Search for the cell housing the specified text and yield its (x, y) center coordinate. 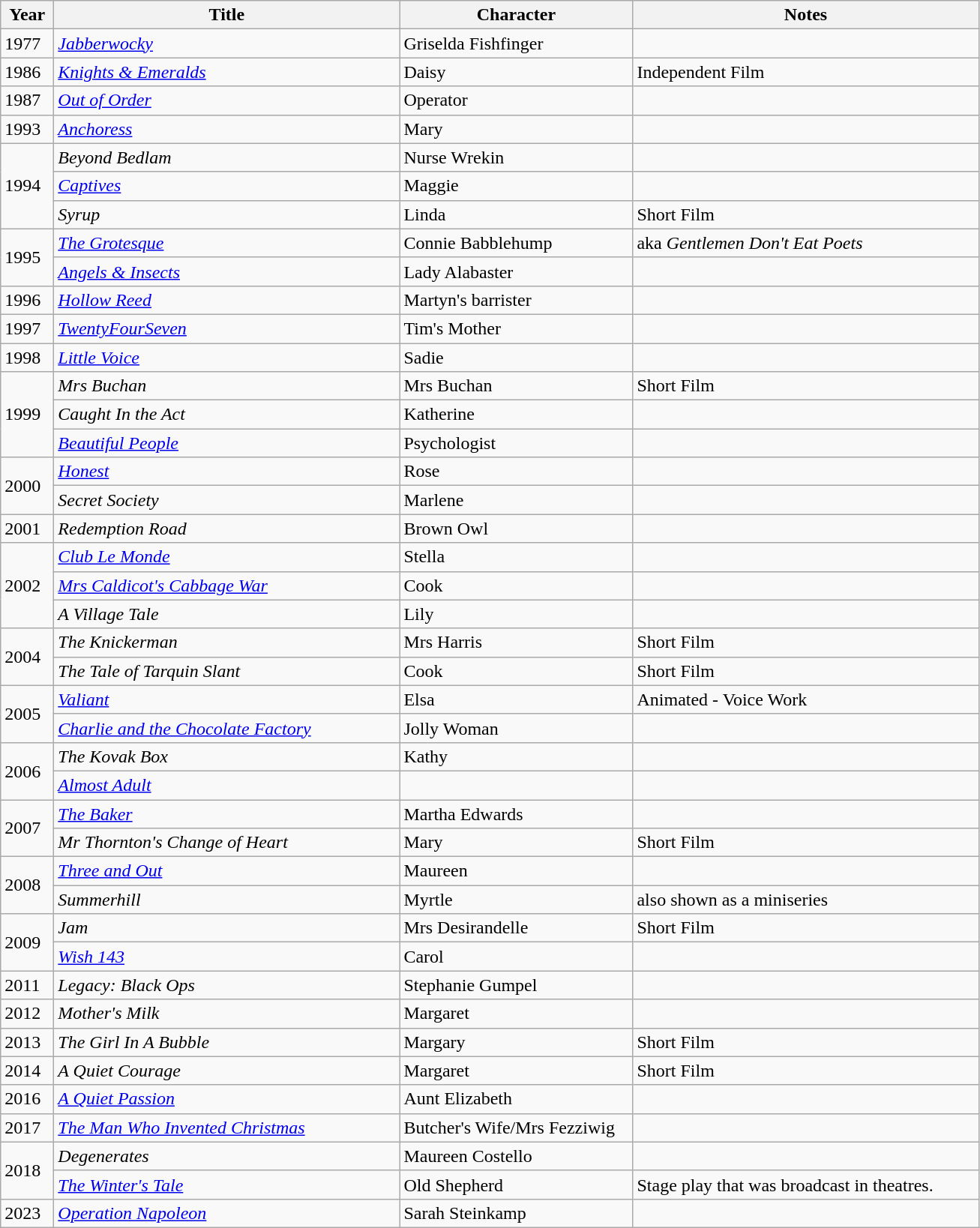
2009 (27, 942)
Stephanie Gumpel (516, 985)
1996 (27, 300)
Marlene (516, 500)
Jam (226, 928)
Sarah Steinkamp (516, 1213)
Old Shepherd (516, 1185)
Beyond Bedlam (226, 157)
Out of Order (226, 100)
2013 (27, 1042)
TwentyFourSeven (226, 328)
2008 (27, 885)
Rose (516, 472)
Stella (516, 557)
Independent Film (805, 72)
Wish 143 (226, 957)
Hollow Reed (226, 300)
Operation Napoleon (226, 1213)
Nurse Wrekin (516, 157)
Kathy (516, 756)
Angels & Insects (226, 271)
2004 (27, 657)
Character (516, 15)
1999 (27, 415)
Katherine (516, 415)
Sadie (516, 358)
Butcher's Wife/Mrs Fezziwig (516, 1128)
A Quiet Courage (226, 1071)
2006 (27, 771)
The Girl In A Bubble (226, 1042)
Mrs Harris (516, 642)
Carol (516, 957)
1994 (27, 186)
1998 (27, 358)
Psychologist (516, 443)
A Quiet Passion (226, 1099)
The Man Who Invented Christmas (226, 1128)
Almost Adult (226, 785)
Myrtle (516, 900)
Martha Edwards (516, 813)
A Village Tale (226, 614)
Mother's Milk (226, 1014)
Lily (516, 614)
Elsa (516, 699)
Aunt Elizabeth (516, 1099)
Valiant (226, 699)
Mr Thornton's Change of Heart (226, 843)
Mrs Desirandelle (516, 928)
1977 (27, 43)
Anchoress (226, 129)
The Knickerman (226, 642)
1987 (27, 100)
Jabberwocky (226, 43)
Maggie (516, 186)
2002 (27, 586)
Connie Babblehump (516, 243)
also shown as a miniseries (805, 900)
2005 (27, 714)
The Grotesque (226, 243)
Charlie and the Chocolate Factory (226, 728)
Operator (516, 100)
Daisy (516, 72)
Captives (226, 186)
Caught In the Act (226, 415)
2012 (27, 1014)
1997 (27, 328)
Mrs Caldicot's Cabbage War (226, 586)
Summerhill (226, 900)
aka Gentlemen Don't Eat Poets (805, 243)
2001 (27, 529)
2023 (27, 1213)
2017 (27, 1128)
2011 (27, 985)
The Kovak Box (226, 756)
Legacy: Black Ops (226, 985)
Three and Out (226, 871)
Degenerates (226, 1156)
1986 (27, 72)
Stage play that was broadcast in theatres. (805, 1185)
Animated - Voice Work (805, 699)
Martyn's barrister (516, 300)
Title (226, 15)
Brown Owl (516, 529)
Club Le Monde (226, 557)
1995 (27, 257)
Lady Alabaster (516, 271)
2007 (27, 828)
Honest (226, 472)
The Tale of Tarquin Slant (226, 671)
Tim's Mother (516, 328)
The Baker (226, 813)
The Winter's Tale (226, 1185)
Secret Society (226, 500)
Notes (805, 15)
Syrup (226, 214)
Redemption Road (226, 529)
1993 (27, 129)
2000 (27, 486)
Linda (516, 214)
Maureen (516, 871)
2014 (27, 1071)
Knights & Emeralds (226, 72)
Little Voice (226, 358)
Jolly Woman (516, 728)
Griselda Fishfinger (516, 43)
2016 (27, 1099)
Beautiful People (226, 443)
Year (27, 15)
Maureen Costello (516, 1156)
Margary (516, 1042)
2018 (27, 1170)
